Output the (X, Y) coordinate of the center of the cell containing the given text.  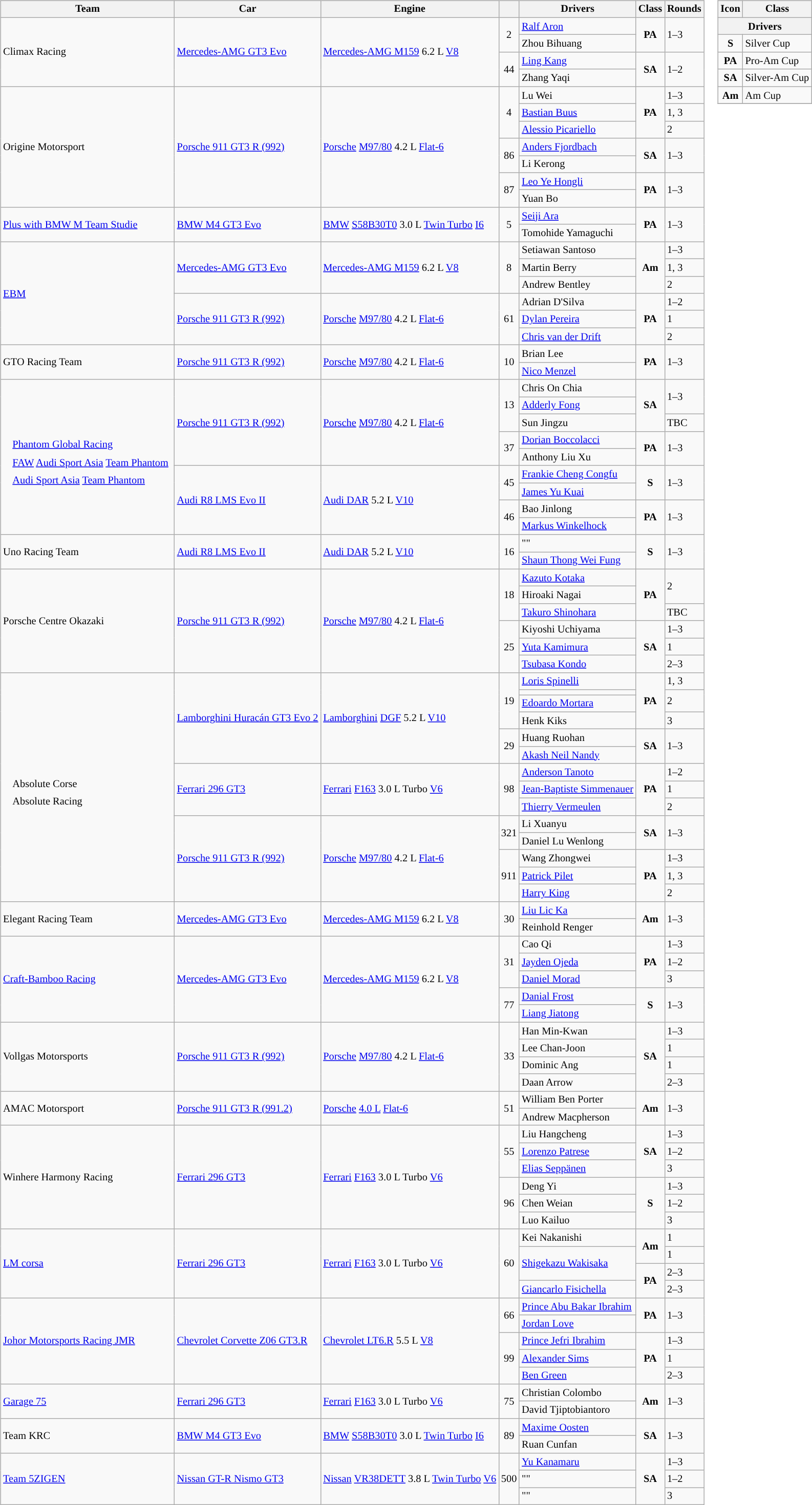
Absolute Racing (47, 801)
Alexander Sims (578, 1358)
Bastian Buus (578, 113)
Kiyoshi Uchiyama (578, 629)
Yuta Kamimura (578, 647)
Akash Neil Nandy (578, 755)
Bao Jinlong (578, 509)
Silver-Am Cup (777, 78)
Frankie Cheng Congfu (578, 474)
Dominic Ang (578, 1065)
Garage 75 (88, 1401)
Elias Seppänen (578, 1169)
Nico Menzel (578, 371)
61 (509, 320)
Phantom Global Racing FAW Audi Sport Asia Team Phantom Audi Sport Asia Team Phantom (88, 457)
Dylan Pereira (578, 319)
77 (509, 1005)
Thierry Vermeulen (578, 807)
Elegant Racing Team (88, 919)
David Tjiptobiantoro (578, 1410)
87 (509, 189)
37 (509, 449)
Lamborghini DGF 5.2 L V10 (410, 718)
Alessio Picariello (578, 130)
44 (509, 70)
Kei Nakanishi (578, 1238)
31 (509, 962)
Winhere Harmony Racing (88, 1177)
29 (509, 747)
Absolute Corse Absolute Racing (88, 787)
Maxime Oosten (578, 1427)
Andrew Bentley (578, 285)
Anders Fjordbach (578, 147)
Jean-Baptiste Simmenauer (578, 790)
55 (509, 1151)
FAW Audi Sport Asia Team Phantom (90, 462)
86 (509, 156)
321 (509, 833)
Rounds (684, 9)
Icon (731, 9)
Markus Winkelhock (578, 526)
Absolute Corse (47, 783)
Johor Motorsports Racing JMR (88, 1341)
Patrick Pilet (578, 876)
Lorenzo Patrese (578, 1152)
Tsubasa Kondo (578, 664)
Prince Jefri Ibrahim (578, 1341)
Ben Green (578, 1375)
Huang Ruohan (578, 738)
Porsche 911 GT3 R (991.2) (248, 1108)
46 (509, 517)
Phantom Global Racing (90, 444)
Climax Racing (88, 52)
Pro-Am Cup (777, 61)
Henk Kiks (578, 720)
Lee Chan-Joon (578, 1048)
Edoardo Mortara (578, 704)
Tomohide Yamaguchi (578, 233)
75 (509, 1401)
Am Cup (777, 95)
Ling Kang (578, 61)
Chevrolet LT6.R 5.5 L V8 (410, 1341)
13 (509, 406)
30 (509, 919)
Origine Motorsport (88, 147)
Takuro Shinohara (578, 612)
Ruan Cunfan (578, 1445)
8 (509, 267)
51 (509, 1108)
Zhang Yaqi (578, 78)
Shigekazu Wakisaka (578, 1264)
Nissan GT-R Nismo GT3 (248, 1479)
Chevrolet Corvette Z06 GT3.R (248, 1341)
Prince Abu Bakar Ibrahim (578, 1307)
Silver Cup (777, 44)
89 (509, 1436)
Jayden Ojeda (578, 962)
Porsche 4.0 L Flat-6 (410, 1108)
Li Xuanyu (578, 824)
Shaun Thong Wei Fung (578, 561)
Martin Berry (578, 267)
Uno Racing Team (88, 552)
Team 5ZIGEN (88, 1479)
Adrian D'Silva (578, 302)
Daniel Morad (578, 979)
500 (509, 1479)
Engine (410, 9)
Liu Hangcheng (578, 1134)
Liu Lic Ka (578, 910)
Car (248, 9)
60 (509, 1264)
Porsche Centre Okazaki (88, 621)
Danial Frost (578, 997)
Yu Kanamaru (578, 1461)
Chen Weian (578, 1203)
Team (88, 9)
Hiroaki Nagai (578, 595)
Kazuto Kotaka (578, 578)
AMAC Motorsport (88, 1108)
19 (509, 701)
James Yu Kuai (578, 492)
5 (509, 224)
Wang Zhongwei (578, 858)
Zhou Bihuang (578, 44)
Chris On Chia (578, 388)
Craft-Bamboo Racing (88, 979)
Team KRC (88, 1436)
99 (509, 1358)
96 (509, 1203)
Plus with BMW M Team Studie (88, 224)
Loris Spinelli (578, 681)
Setiawan Santoso (578, 250)
LM corsa (88, 1264)
16 (509, 552)
66 (509, 1315)
911 (509, 876)
Giancarlo Fisichella (578, 1289)
Andrew Macpherson (578, 1117)
25 (509, 646)
EBM (88, 293)
Li Kerong (578, 164)
Brian Lee (578, 354)
Chris van der Drift (578, 336)
Sun Jingzu (578, 422)
Han Min-Kwan (578, 1031)
Cao Qi (578, 945)
Audi Sport Asia Team Phantom (90, 480)
4 (509, 113)
William Ben Porter (578, 1100)
Daan Arrow (578, 1083)
Dorian Boccolacci (578, 440)
10 (509, 363)
Deng Yi (578, 1186)
Jordan Love (578, 1324)
Yuan Bo (578, 199)
Liang Jiatong (578, 1013)
98 (509, 790)
Harry King (578, 893)
Lu Wei (578, 95)
33 (509, 1057)
GTO Racing Team (88, 363)
Adderly Fong (578, 406)
18 (509, 595)
Lamborghini Huracán GT3 Evo 2 (248, 718)
Christian Colombo (578, 1393)
Nissan VR38DETT 3.8 L Twin Turbo V6 (410, 1479)
Reinhold Renger (578, 927)
Ralf Aron (578, 26)
Luo Kailuo (578, 1220)
Daniel Lu Wenlong (578, 841)
Seiji Ara (578, 216)
45 (509, 482)
Anderson Tanoto (578, 772)
Leo Ye Hongli (578, 181)
Anthony Liu Xu (578, 457)
Vollgas Motorsports (88, 1057)
